Scan for the cell matching the given text and deliver its (x, y) coordinate at center. 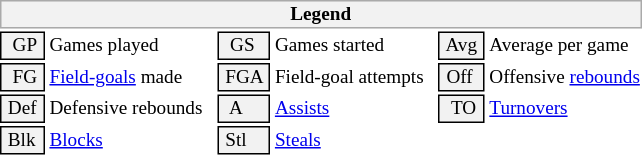
GP (22, 46)
Stl (244, 140)
Games started (354, 46)
Field-goal attempts (354, 77)
FG (22, 77)
Defensive rebounds (131, 108)
Blk (22, 140)
Off (462, 77)
Legend (320, 14)
Average per game (565, 46)
Assists (354, 108)
Def (22, 108)
Field-goals made (131, 77)
Turnovers (565, 108)
FGA (244, 77)
TO (462, 108)
Steals (354, 140)
Offensive rebounds (565, 77)
GS (244, 46)
Blocks (131, 140)
Avg (462, 46)
Games played (131, 46)
A (244, 108)
